For the text-containing cell, return its midpoint in (X, Y) coordinate format. 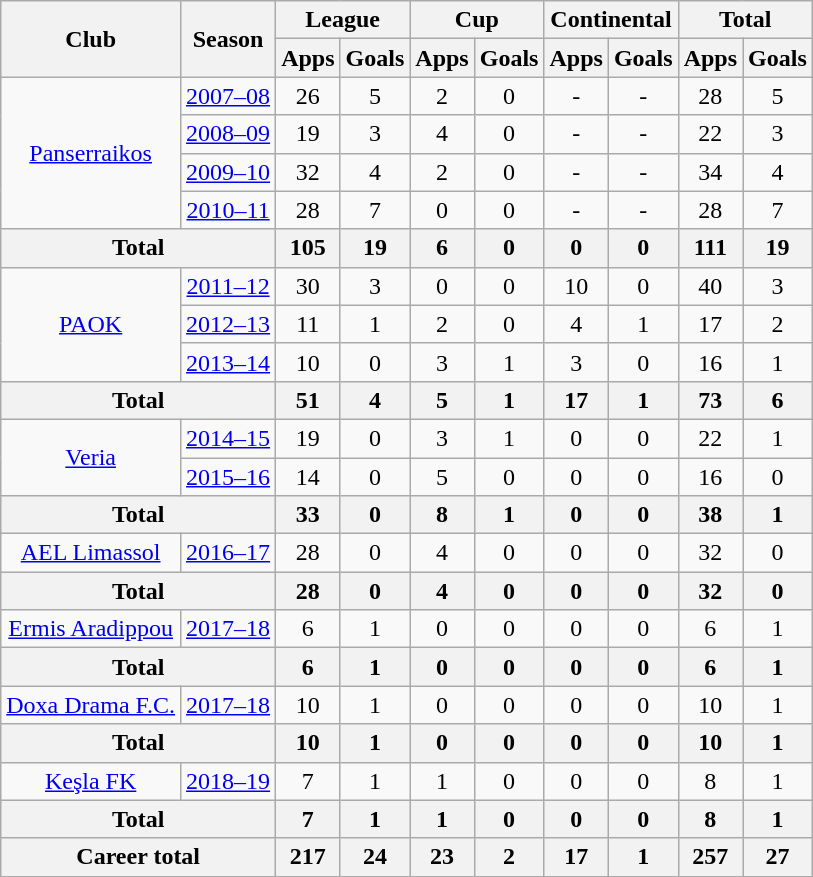
2009–10 (228, 172)
Veria (91, 457)
2015–16 (228, 477)
Ermis Aradippou (91, 629)
23 (442, 857)
Keşla FK (91, 781)
2007–08 (228, 96)
AEL Limassol (91, 553)
League (343, 20)
257 (710, 857)
2014–15 (228, 438)
51 (308, 400)
33 (308, 515)
73 (710, 400)
Cup (477, 20)
2013–14 (228, 362)
2016–17 (228, 553)
26 (308, 96)
Doxa Drama F.C. (91, 705)
111 (710, 248)
217 (308, 857)
34 (710, 172)
38 (710, 515)
Club (91, 39)
Career total (138, 857)
Panserraikos (91, 153)
2018–19 (228, 781)
105 (308, 248)
24 (375, 857)
27 (778, 857)
40 (710, 286)
11 (308, 324)
2008–09 (228, 134)
PAOK (91, 324)
Season (228, 39)
2011–12 (228, 286)
Continental (611, 20)
30 (308, 286)
2012–13 (228, 324)
14 (308, 477)
2010–11 (228, 210)
